Locate the cell with the specified text and output its [X, Y] center coordinate. 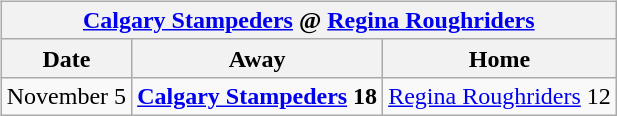
Home [500, 58]
Calgary Stampeders 18 [258, 96]
November 5 [66, 96]
Date [66, 58]
Calgary Stampeders @ Regina Roughriders [308, 20]
Away [258, 58]
Regina Roughriders 12 [500, 96]
